Output the [x, y] coordinate of the center of the cell containing the given text.  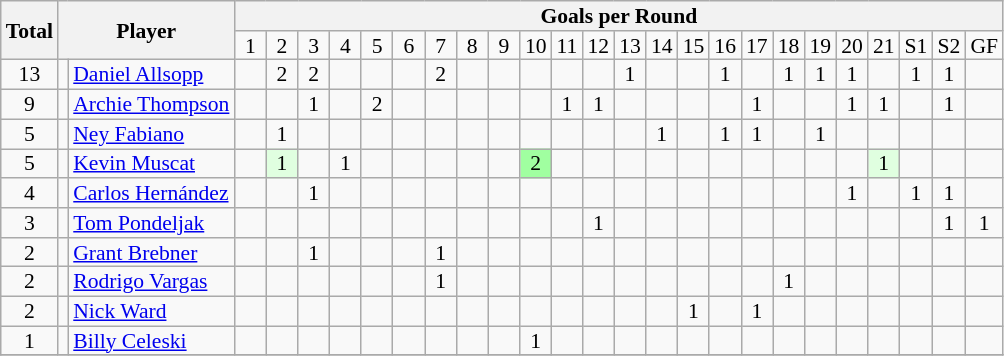
Rodrigo Vargas [151, 282]
Billy Celeski [151, 341]
Kevin Muscat [151, 164]
11 [568, 46]
Daniel Allsopp [151, 75]
Archie Thompson [151, 105]
Carlos Hernández [151, 193]
S1 [916, 46]
S2 [948, 46]
Total [30, 30]
Nick Ward [151, 312]
Tom Pondeljak [151, 223]
18 [789, 46]
19 [820, 46]
12 [598, 46]
15 [694, 46]
GF [984, 46]
6 [409, 46]
10 [536, 46]
17 [757, 46]
Ney Fabiano [151, 134]
Player [146, 30]
14 [662, 46]
Goals per Round [618, 16]
20 [852, 46]
21 [884, 46]
8 [472, 46]
7 [441, 46]
16 [725, 46]
Grant Brebner [151, 253]
